Extract the [x, y] coordinate from the center of the cell holding the provided text.  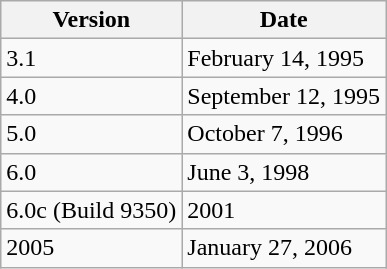
June 3, 1998 [284, 172]
2005 [92, 248]
Version [92, 20]
September 12, 1995 [284, 96]
February 14, 1995 [284, 58]
January 27, 2006 [284, 248]
3.1 [92, 58]
4.0 [92, 96]
October 7, 1996 [284, 134]
6.0 [92, 172]
Date [284, 20]
5.0 [92, 134]
2001 [284, 210]
6.0c (Build 9350) [92, 210]
